Provide the [X, Y] coordinate of the cell's center where the given text is located.  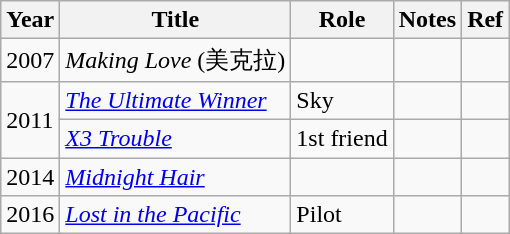
Ref [486, 20]
Making Love (美克拉) [176, 60]
1st friend [342, 138]
Midnight Hair [176, 177]
2007 [30, 60]
Title [176, 20]
2016 [30, 215]
Year [30, 20]
X3 Trouble [176, 138]
The Ultimate Winner [176, 100]
Notes [427, 20]
Pilot [342, 215]
2014 [30, 177]
Lost in the Pacific [176, 215]
2011 [30, 119]
Role [342, 20]
Sky [342, 100]
